Search for the cell housing the specified text and yield its (X, Y) center coordinate. 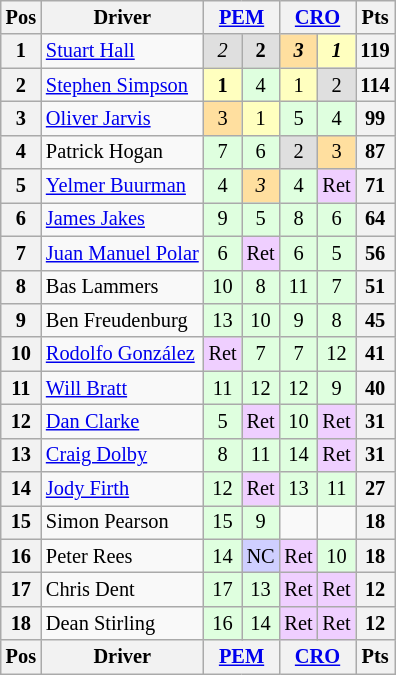
Patrick Hogan (122, 152)
Jody Firth (122, 489)
Oliver Jarvis (122, 118)
Juan Manuel Polar (122, 253)
27 (376, 489)
40 (376, 388)
NC (261, 556)
Will Bratt (122, 388)
71 (376, 186)
James Jakes (122, 219)
Stephen Simpson (122, 85)
Simon Pearson (122, 522)
45 (376, 320)
Dan Clarke (122, 421)
64 (376, 219)
Peter Rees (122, 556)
Rodolfo González (122, 354)
114 (376, 85)
Chris Dent (122, 589)
Dean Stirling (122, 623)
119 (376, 51)
87 (376, 152)
Yelmer Buurman (122, 186)
51 (376, 287)
Craig Dolby (122, 455)
Bas Lammers (122, 287)
41 (376, 354)
56 (376, 253)
Stuart Hall (122, 51)
99 (376, 118)
Ben Freudenburg (122, 320)
